Identify which cell holds the provided text, then report its (X, Y) central coordinate. 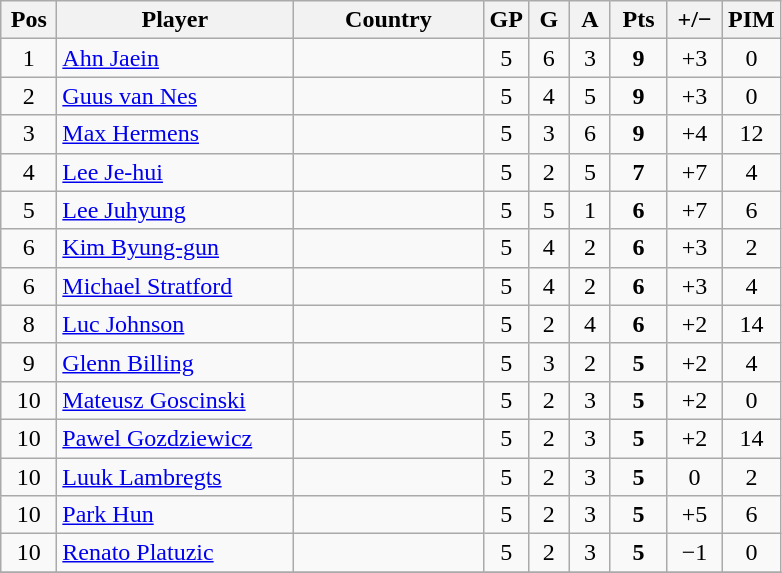
Lee Je-hui (175, 172)
+5 (695, 515)
Michael Stratford (175, 286)
Park Hun (175, 515)
Player (175, 20)
G (548, 20)
Luc Johnson (175, 324)
Pawel Gozdziewicz (175, 438)
−1 (695, 553)
+/− (695, 20)
12 (752, 134)
PIM (752, 20)
Glenn Billing (175, 362)
+4 (695, 134)
8 (29, 324)
7 (638, 172)
Guus van Nes (175, 96)
A (590, 20)
Ahn Jaein (175, 58)
GP (506, 20)
Max Hermens (175, 134)
Renato Platuzic (175, 553)
Luuk Lambregts (175, 477)
Kim Byung-gun (175, 248)
Pts (638, 20)
Pos (29, 20)
Country (388, 20)
Lee Juhyung (175, 210)
Mateusz Goscinski (175, 400)
